From the cell containing the given text, extract its center point as [X, Y] coordinate. 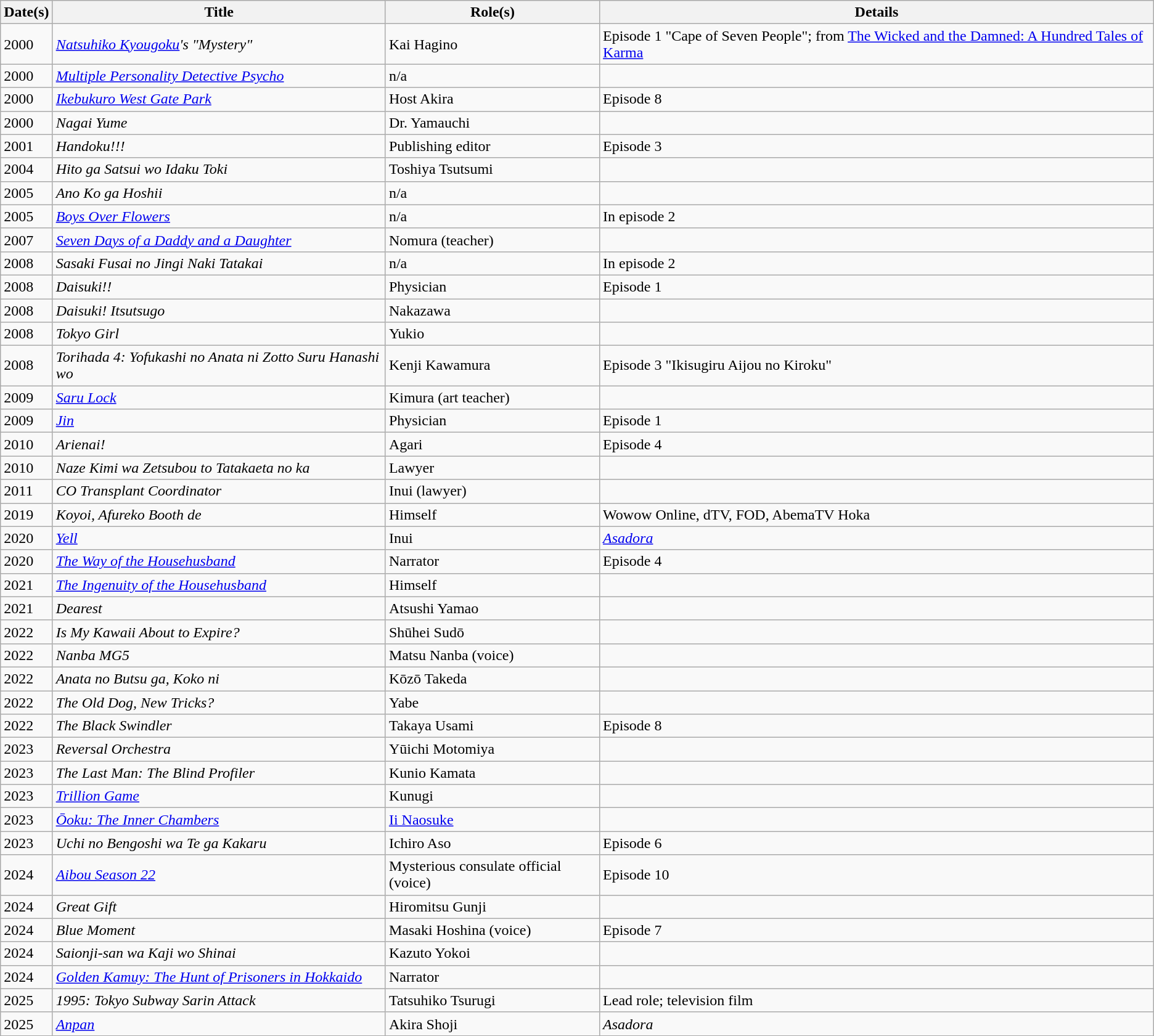
Episode 1 "Cape of Seven People"; from The Wicked and the Damned: A Hundred Tales of Karma [877, 44]
Yūichi Motomiya [492, 749]
Mysterious consulate official (voice) [492, 875]
Multiple Personality Detective Psycho [219, 76]
Anata no Butsu ga, Koko ni [219, 679]
Saru Lock [219, 398]
Shūhei Sudō [492, 632]
Episode 3 "Ikisugiru Aijou no Kiroku" [877, 366]
Ano Ko ga Hoshii [219, 193]
Lead role; television film [877, 1000]
Jin [219, 421]
Atsushi Yamao [492, 608]
Inui [492, 538]
2011 [27, 491]
Naze Kimi wa Zetsubou to Tatakaeta no ka [219, 468]
Trillion Game [219, 796]
Yell [219, 538]
Ikebukuro West Gate Park [219, 99]
Daisuki! Itsutsugo [219, 310]
Yukio [492, 334]
Reversal Orchestra [219, 749]
Kai Hagino [492, 44]
2004 [27, 169]
Toshiya Tsutsumi [492, 169]
Kenji Kawamura [492, 366]
Tatsuhiko Tsurugi [492, 1000]
The Black Swindler [219, 726]
2019 [27, 515]
Takaya Usami [492, 726]
Golden Kamuy: The Hunt of Prisoners in Hokkaido [219, 977]
Dearest [219, 608]
Inui (lawyer) [492, 491]
Kunio Kamata [492, 773]
Hiromitsu Gunji [492, 907]
Role(s) [492, 12]
Natsuhiko Kyougoku's "Mystery" [219, 44]
Dr. Yamauchi [492, 123]
Koyoi, Afureko Booth de [219, 515]
Arienai! [219, 444]
Ii Naosuke [492, 820]
Akira Shoji [492, 1024]
Torihada 4: Yofukashi no Anata ni Zotto Suru Hanashi wo [219, 366]
Date(s) [27, 12]
Kazuto Yokoi [492, 953]
2001 [27, 146]
Matsu Nanba (voice) [492, 655]
Wowow Online, dTV, FOD, AbemaTV Hoka [877, 515]
Nanba MG5 [219, 655]
Handoku!!! [219, 146]
Masaki Hoshina (voice) [492, 930]
Episode 10 [877, 875]
Ichiro Aso [492, 843]
Episode 3 [877, 146]
Is My Kawaii About to Expire? [219, 632]
Nagai Yume [219, 123]
Tokyo Girl [219, 334]
2007 [27, 240]
The Way of the Househusband [219, 561]
Aibou Season 22 [219, 875]
Boys Over Flowers [219, 216]
Sasaki Fusai no Jingi Naki Tatakai [219, 263]
Episode 6 [877, 843]
Episode 7 [877, 930]
Nakazawa [492, 310]
Nomura (teacher) [492, 240]
Hito ga Satsui wo Idaku Toki [219, 169]
CO Transplant Coordinator [219, 491]
Daisuki!! [219, 287]
Lawyer [492, 468]
Great Gift [219, 907]
Kimura (art teacher) [492, 398]
The Old Dog, New Tricks? [219, 702]
The Last Man: The Blind Profiler [219, 773]
Title [219, 12]
Seven Days of a Daddy and a Daughter [219, 240]
Saionji-san wa Kaji wo Shinai [219, 953]
The Ingenuity of the Househusband [219, 585]
Kunugi [492, 796]
Kōzō Takeda [492, 679]
Yabe [492, 702]
Ōoku: The Inner Chambers [219, 820]
Anpan [219, 1024]
Host Akira [492, 99]
Blue Moment [219, 930]
Agari [492, 444]
1995: Tokyo Subway Sarin Attack [219, 1000]
Details [877, 12]
Uchi no Bengoshi wa Te ga Kakaru [219, 843]
Publishing editor [492, 146]
